Search for the cell housing the specified text and yield its [x, y] center coordinate. 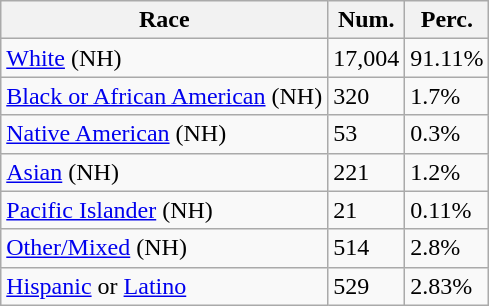
1.2% [447, 172]
91.11% [447, 58]
0.11% [447, 210]
1.7% [447, 96]
Other/Mixed (NH) [164, 248]
221 [366, 172]
2.83% [447, 286]
53 [366, 134]
Pacific Islander (NH) [164, 210]
514 [366, 248]
529 [366, 286]
Black or African American (NH) [164, 96]
Native American (NH) [164, 134]
Asian (NH) [164, 172]
2.8% [447, 248]
Race [164, 20]
Hispanic or Latino [164, 286]
Num. [366, 20]
White (NH) [164, 58]
0.3% [447, 134]
21 [366, 210]
320 [366, 96]
Perc. [447, 20]
17,004 [366, 58]
